From the cell containing the given text, extract its center point as (x, y) coordinate. 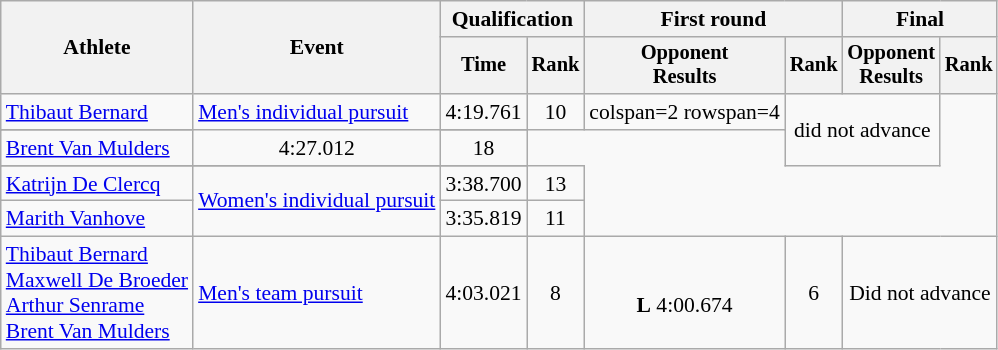
18 (483, 148)
First round (713, 19)
6 (814, 293)
Event (316, 48)
Final (920, 19)
4:19.761 (483, 112)
3:38.700 (483, 184)
8 (556, 293)
did not advance (862, 130)
Did not advance (920, 293)
Men's individual pursuit (316, 112)
Athlete (97, 48)
Time (483, 66)
4:27.012 (316, 148)
Thibaut Bernard (97, 112)
Women's individual pursuit (316, 202)
11 (556, 219)
Marith Vanhove (97, 219)
Qualification (512, 19)
Katrijn De Clercq (97, 184)
Brent Van Mulders (97, 148)
colspan=2 rowspan=4 (684, 112)
10 (556, 112)
3:35.819 (483, 219)
L 4:00.674 (684, 293)
Thibaut BernardMaxwell De BroederArthur SenrameBrent Van Mulders (97, 293)
Men's team pursuit (316, 293)
4:03.021 (483, 293)
13 (556, 184)
